Capture the cell that displays the provided text and extract its (X, Y) central coordinate. 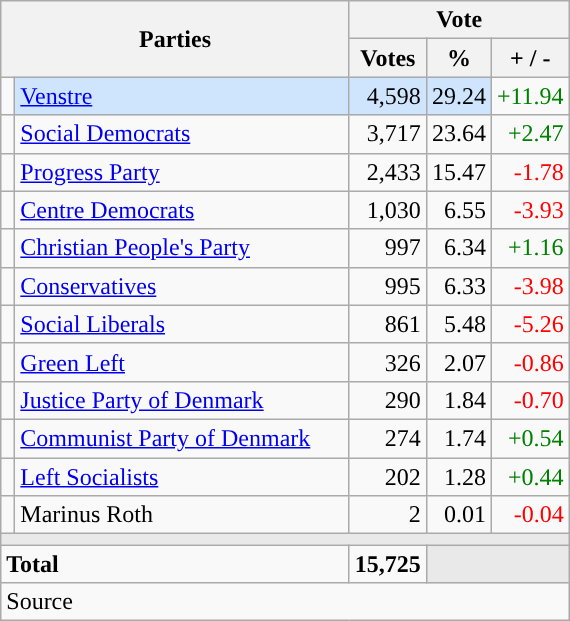
Venstre (182, 96)
Communist Party of Denmark (182, 438)
% (458, 58)
Conservatives (182, 286)
2,433 (388, 172)
5.48 (458, 324)
+1.16 (530, 248)
29.24 (458, 96)
+0.54 (530, 438)
995 (388, 286)
-0.70 (530, 400)
1.84 (458, 400)
Votes (388, 58)
Source (285, 602)
23.64 (458, 134)
Christian People's Party (182, 248)
-0.04 (530, 515)
Green Left (182, 362)
-3.93 (530, 210)
290 (388, 400)
15.47 (458, 172)
1.74 (458, 438)
1.28 (458, 477)
+0.44 (530, 477)
Social Democrats (182, 134)
Justice Party of Denmark (182, 400)
+ / - (530, 58)
Marinus Roth (182, 515)
+11.94 (530, 96)
202 (388, 477)
-5.26 (530, 324)
6.33 (458, 286)
Vote (459, 20)
15,725 (388, 564)
Left Socialists (182, 477)
326 (388, 362)
4,598 (388, 96)
-1.78 (530, 172)
Total (176, 564)
Progress Party (182, 172)
997 (388, 248)
+2.47 (530, 134)
Social Liberals (182, 324)
1,030 (388, 210)
Parties (176, 39)
6.55 (458, 210)
2 (388, 515)
3,717 (388, 134)
2.07 (458, 362)
-3.98 (530, 286)
6.34 (458, 248)
861 (388, 324)
274 (388, 438)
-0.86 (530, 362)
Centre Democrats (182, 210)
0.01 (458, 515)
